Pinpoint the cell where the given text exists, returning its [x, y] midpoint coordinate. 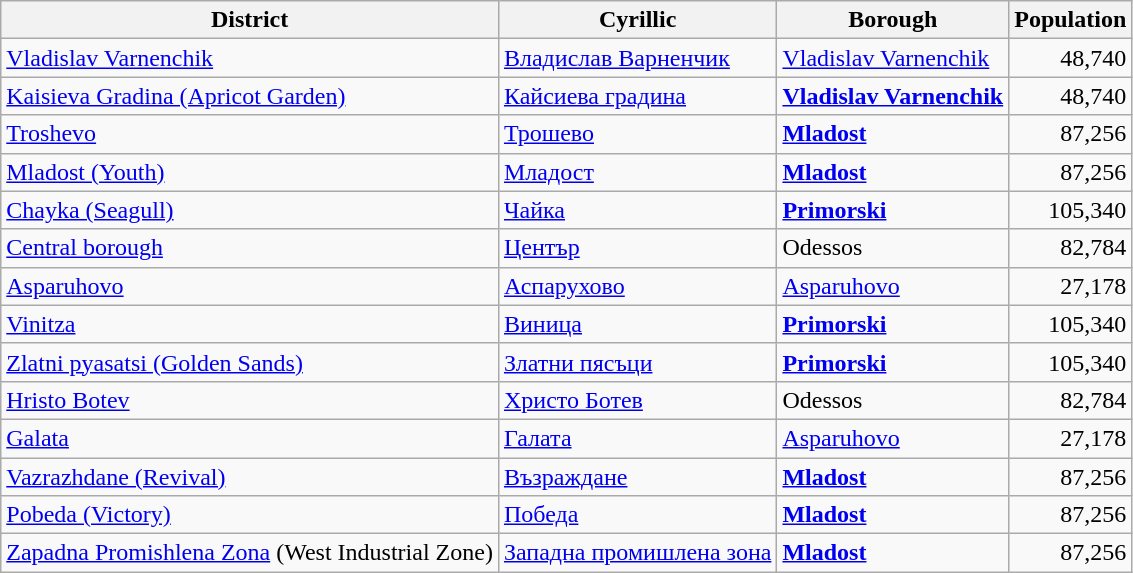
Аспарухово [637, 286]
Чайка [637, 210]
Central borough [250, 248]
Hristo Botev [250, 400]
Златни пясъци [637, 362]
Pobeda (Victory) [250, 515]
Mladost (Youth) [250, 172]
Галата [637, 438]
Младост [637, 172]
Borough [893, 20]
Победа [637, 515]
Владислав Варненчик [637, 58]
Западна промишлена зона [637, 553]
Христо Ботев [637, 400]
Cyrillic [637, 20]
Vinitza [250, 324]
Zlatni pyasatsi (Golden Sands) [250, 362]
Population [1070, 20]
Vazrazhdane (Revival) [250, 477]
Galata [250, 438]
Chayka (Seagull) [250, 210]
Kaisieva Gradina (Apricot Garden) [250, 96]
Кайсиева градина [637, 96]
Troshevo [250, 134]
Виница [637, 324]
Център [637, 248]
Zapadna Promishlena Zona (West Industrial Zone) [250, 553]
District [250, 20]
Възраждане [637, 477]
Трошево [637, 134]
